Output the (X, Y) coordinate of the center of the cell containing the given text.  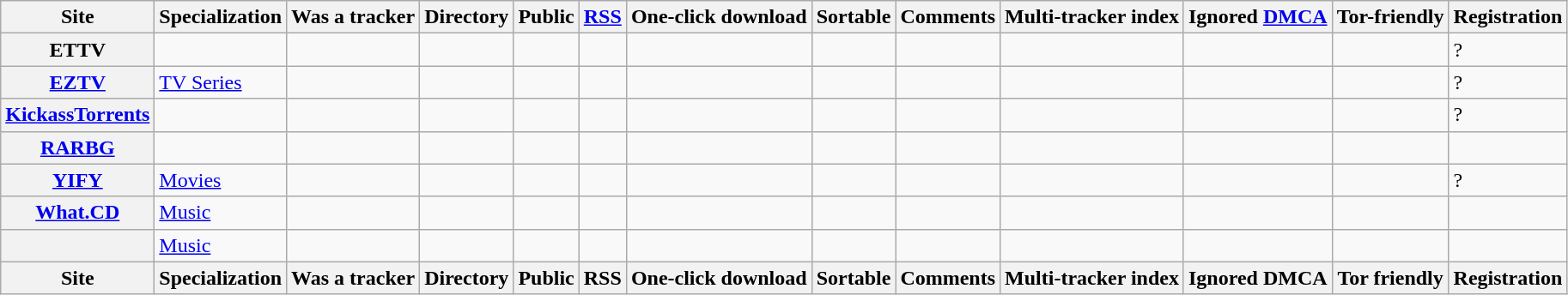
Movies (221, 180)
Tor-friendly (1390, 17)
RARBG (77, 147)
KickassTorrents (77, 115)
TV Series (221, 82)
Tor friendly (1390, 278)
What.CD (77, 213)
EZTV (77, 82)
ETTV (77, 50)
YIFY (77, 180)
